Extract the [x, y] coordinate from the center of the cell holding the provided text.  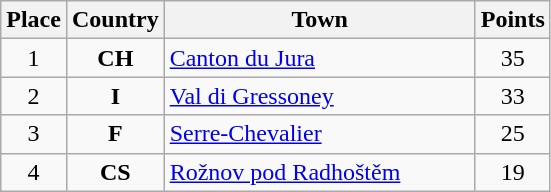
19 [512, 172]
25 [512, 134]
Canton du Jura [320, 58]
1 [34, 58]
Points [512, 20]
CS [115, 172]
2 [34, 96]
CH [115, 58]
Country [115, 20]
Val di Gressoney [320, 96]
35 [512, 58]
33 [512, 96]
4 [34, 172]
F [115, 134]
Rožnov pod Radhoštěm [320, 172]
I [115, 96]
Place [34, 20]
Serre-Chevalier [320, 134]
3 [34, 134]
Town [320, 20]
